Locate the cell with the specified text and output its (x, y) center coordinate. 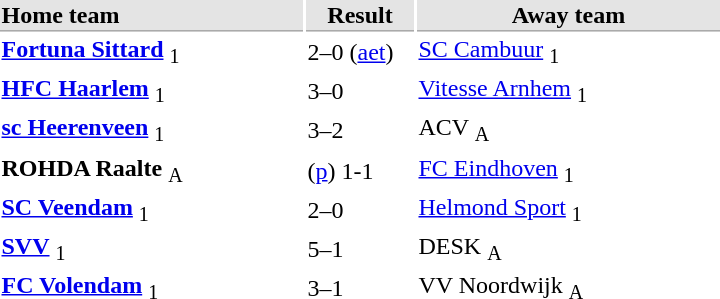
HFC Haarlem 1 (152, 92)
3–2 (360, 131)
Result (360, 16)
Vitesse Arnhem 1 (568, 92)
5–1 (360, 249)
SC Veendam 1 (152, 210)
2–0 (360, 210)
ROHDA Raalte A (152, 170)
SC Cambuur 1 (568, 52)
(p) 1-1 (360, 170)
Away team (568, 16)
ACV A (568, 131)
DESK A (568, 249)
sc Heerenveen 1 (152, 131)
3–0 (360, 92)
Home team (152, 16)
SVV 1 (152, 249)
Fortuna Sittard 1 (152, 52)
2–0 (aet) (360, 52)
Helmond Sport 1 (568, 210)
FC Eindhoven 1 (568, 170)
